From the cell containing the given text, extract its center point as [x, y] coordinate. 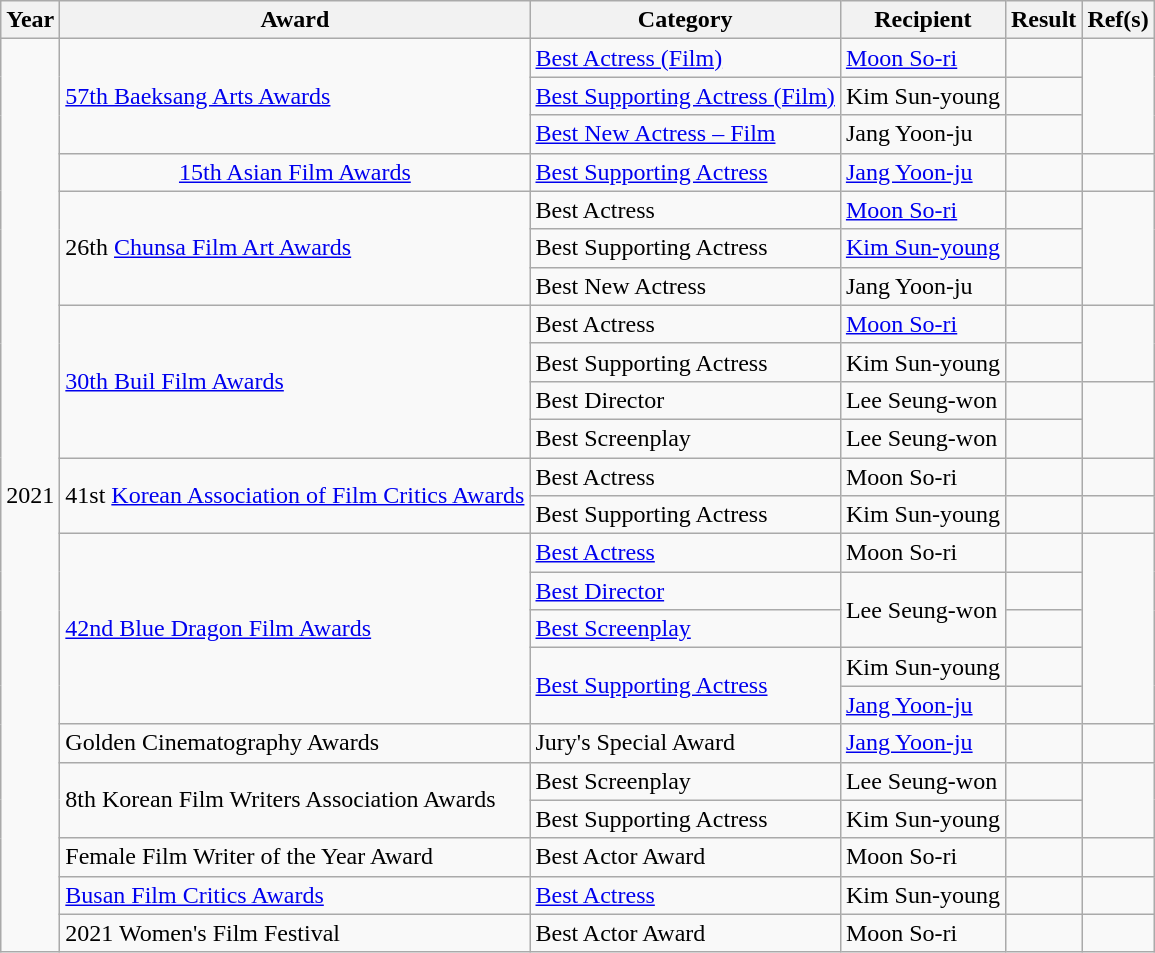
30th Buil Film Awards [295, 381]
Busan Film Critics Awards [295, 895]
Ref(s) [1118, 20]
Award [295, 20]
Recipient [922, 20]
Category [685, 20]
8th Korean Film Writers Association Awards [295, 800]
Result [1043, 20]
Best New Actress – Film [685, 134]
Female Film Writer of the Year Award [295, 857]
Best Actress (Film) [685, 58]
41st Korean Association of Film Critics Awards [295, 496]
2021 [30, 496]
42nd Blue Dragon Film Awards [295, 629]
Golden Cinematography Awards [295, 743]
2021 Women's Film Festival [295, 933]
Best Supporting Actress (Film) [685, 96]
Best New Actress [685, 286]
57th Baeksang Arts Awards [295, 96]
Jury's Special Award [685, 743]
Year [30, 20]
26th Chunsa Film Art Awards [295, 248]
15th Asian Film Awards [295, 172]
